Determine the [x, y] coordinate at the center of the cell enclosing the given text.  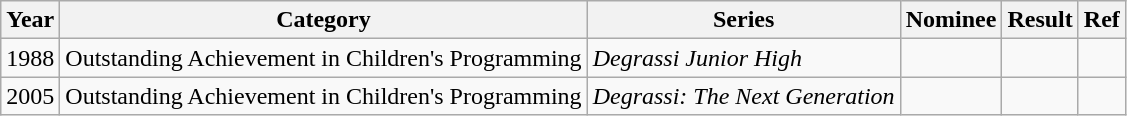
Degrassi Junior High [744, 58]
2005 [30, 96]
Year [30, 20]
Result [1040, 20]
1988 [30, 58]
Nominee [951, 20]
Ref [1102, 20]
Series [744, 20]
Category [324, 20]
Degrassi: The Next Generation [744, 96]
